Extract the (X, Y) coordinate from the center of the cell holding the provided text.  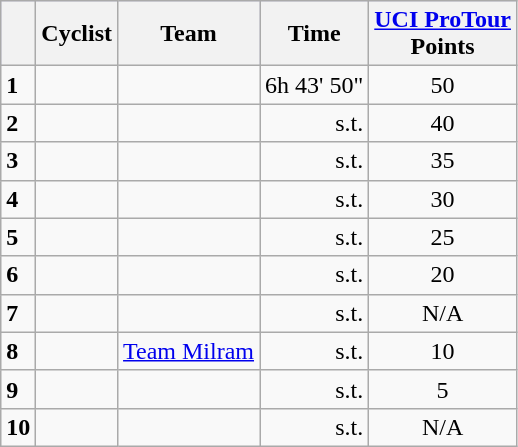
20 (443, 275)
9 (18, 389)
6h 43' 50" (314, 85)
4 (18, 199)
Team Milram (189, 351)
Cyclist (77, 34)
7 (18, 313)
1 (18, 85)
3 (18, 161)
40 (443, 123)
2 (18, 123)
Team (189, 34)
30 (443, 199)
35 (443, 161)
UCI ProTourPoints (443, 34)
Time (314, 34)
25 (443, 237)
8 (18, 351)
6 (18, 275)
50 (443, 85)
